Capture the cell that displays the provided text and extract its (X, Y) central coordinate. 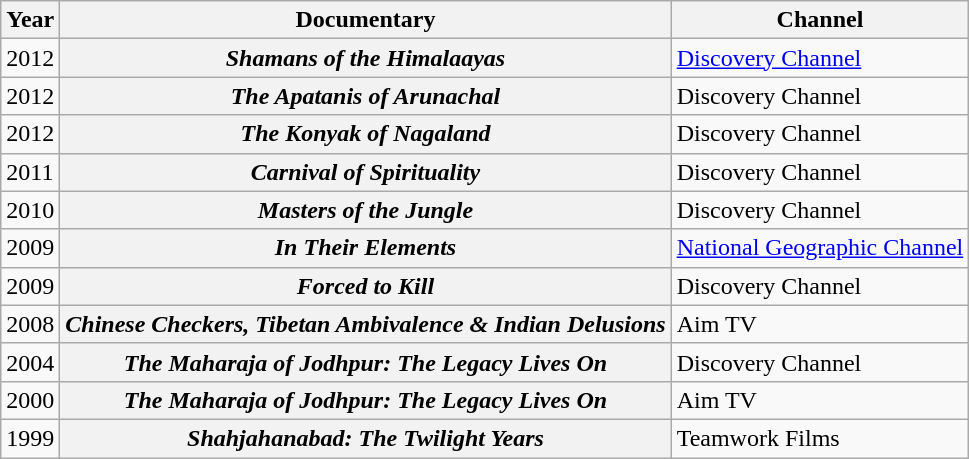
Shahjahanabad: The Twilight Years (366, 438)
2004 (30, 362)
Forced to Kill (366, 286)
Documentary (366, 20)
2011 (30, 172)
1999 (30, 438)
National Geographic Channel (820, 248)
2008 (30, 324)
2010 (30, 210)
Channel (820, 20)
2000 (30, 400)
In Their Elements (366, 248)
Shamans of the Himalaayas (366, 58)
Teamwork Films (820, 438)
The Apatanis of Arunachal (366, 96)
Carnival of Spirituality (366, 172)
Masters of the Jungle (366, 210)
Chinese Checkers, Tibetan Ambivalence & Indian Delusions (366, 324)
Year (30, 20)
The Konyak of Nagaland (366, 134)
